Determine the [X, Y] coordinate at the center of the cell enclosing the given text.  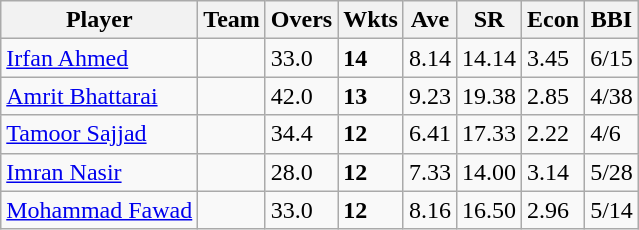
4/6 [612, 134]
SR [488, 20]
42.0 [301, 96]
Econ [554, 20]
Imran Nasir [100, 172]
Wkts [371, 20]
14 [371, 58]
5/14 [612, 210]
5/28 [612, 172]
34.4 [301, 134]
2.85 [554, 96]
Tamoor Sajjad [100, 134]
16.50 [488, 210]
19.38 [488, 96]
8.14 [430, 58]
Overs [301, 20]
3.45 [554, 58]
28.0 [301, 172]
17.33 [488, 134]
Player [100, 20]
8.16 [430, 210]
6/15 [612, 58]
2.22 [554, 134]
6.41 [430, 134]
13 [371, 96]
Mohammad Fawad [100, 210]
14.00 [488, 172]
14.14 [488, 58]
4/38 [612, 96]
9.23 [430, 96]
7.33 [430, 172]
BBI [612, 20]
2.96 [554, 210]
Ave [430, 20]
Irfan Ahmed [100, 58]
Amrit Bhattarai [100, 96]
Team [232, 20]
3.14 [554, 172]
